Return the [x, y] coordinate for the center point of the cell that contains the specified text.  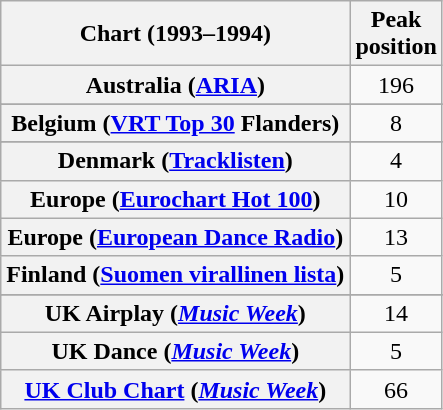
14 [396, 313]
13 [396, 237]
Europe (European Dance Radio) [176, 237]
Belgium (VRT Top 30 Flanders) [176, 123]
4 [396, 161]
Peakposition [396, 34]
UK Airplay (Music Week) [176, 313]
UK Club Chart (Music Week) [176, 389]
Australia (ARIA) [176, 85]
Europe (Eurochart Hot 100) [176, 199]
Denmark (Tracklisten) [176, 161]
10 [396, 199]
196 [396, 85]
Chart (1993–1994) [176, 34]
UK Dance (Music Week) [176, 351]
8 [396, 123]
Finland (Suomen virallinen lista) [176, 275]
66 [396, 389]
